Determine the (x, y) coordinate at the center of the cell enclosing the given text.  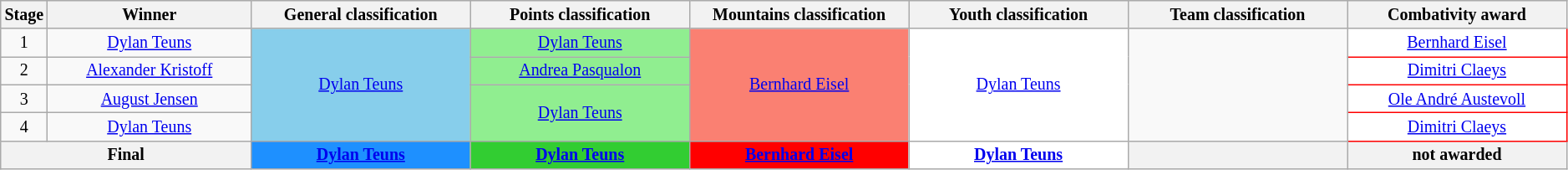
Mountains classification (799, 15)
not awarded (1457, 154)
2 (24, 70)
Final (126, 154)
Team classification (1237, 15)
Stage (24, 15)
1 (24, 44)
Alexander Kristoff (150, 70)
3 (24, 99)
Winner (150, 15)
Youth classification (1018, 15)
August Jensen (150, 99)
4 (24, 127)
General classification (361, 15)
Combativity award (1457, 15)
Points classification (580, 15)
Andrea Pasqualon (580, 70)
Ole André Austevoll (1457, 99)
